Identify which cell holds the provided text, then report its [X, Y] central coordinate. 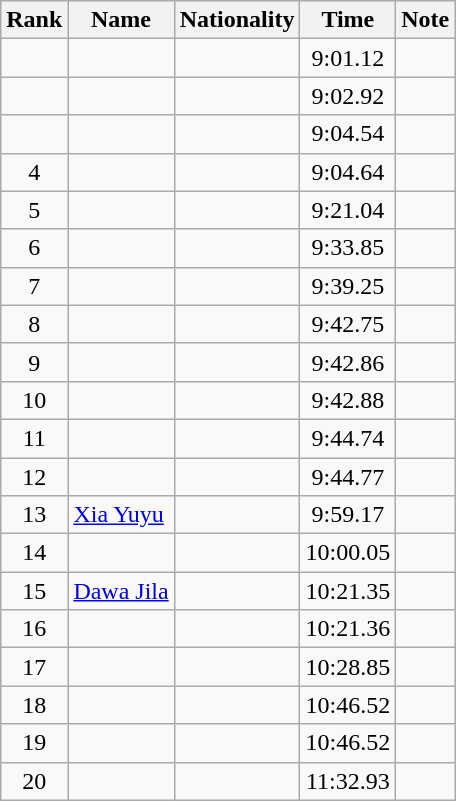
12 [34, 477]
7 [34, 286]
9:42.88 [348, 400]
Nationality [237, 20]
10:21.36 [348, 629]
Rank [34, 20]
4 [34, 172]
Dawa Jila [121, 591]
10:00.05 [348, 553]
10:28.85 [348, 667]
9:04.54 [348, 134]
9:42.86 [348, 362]
Name [121, 20]
9:21.04 [348, 210]
5 [34, 210]
6 [34, 248]
11:32.93 [348, 781]
18 [34, 705]
10 [34, 400]
9:04.64 [348, 172]
9:44.77 [348, 477]
9:02.92 [348, 96]
9:42.75 [348, 324]
9:44.74 [348, 438]
Note [426, 20]
19 [34, 743]
8 [34, 324]
10:21.35 [348, 591]
15 [34, 591]
9:01.12 [348, 58]
11 [34, 438]
14 [34, 553]
13 [34, 515]
9:33.85 [348, 248]
9:59.17 [348, 515]
20 [34, 781]
17 [34, 667]
Time [348, 20]
16 [34, 629]
9 [34, 362]
Xia Yuyu [121, 515]
9:39.25 [348, 286]
